Extract the (X, Y) coordinate from the center of the cell holding the provided text.  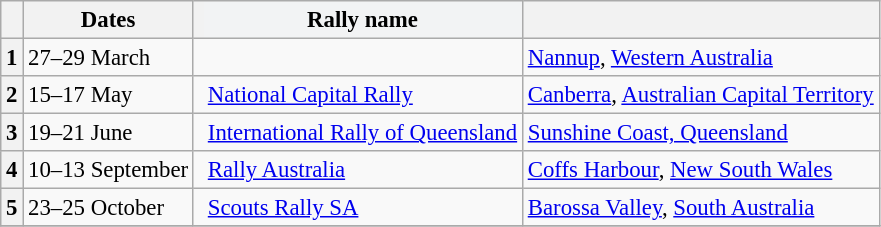
15–17 May (108, 95)
Nannup, Western Australia (700, 58)
Dates (108, 20)
1 (12, 58)
Sunshine Coast, Queensland (700, 133)
5 (12, 208)
19–21 June (108, 133)
10–13 September (108, 170)
Barossa Valley, South Australia (700, 208)
Scouts Rally SA (362, 208)
2 (12, 95)
Coffs Harbour, New South Wales (700, 170)
27–29 March (108, 58)
4 (12, 170)
National Capital Rally (362, 95)
International Rally of Queensland (362, 133)
Canberra, Australian Capital Territory (700, 95)
23–25 October (108, 208)
Rally Australia (362, 170)
3 (12, 133)
Rally name (362, 20)
